Scan for the cell matching the given text and deliver its (X, Y) coordinate at center. 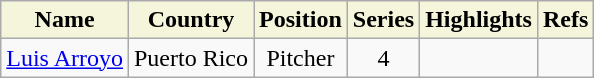
Pitcher (301, 58)
Country (190, 20)
Refs (565, 20)
Puerto Rico (190, 58)
Series (383, 20)
4 (383, 58)
Position (301, 20)
Highlights (479, 20)
Luis Arroyo (65, 58)
Name (65, 20)
